Identify which cell holds the provided text, then report its [X, Y] central coordinate. 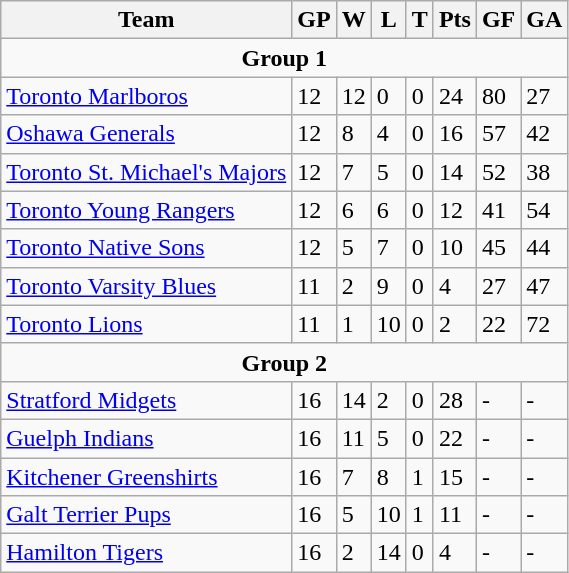
Hamilton Tigers [146, 553]
28 [454, 400]
47 [544, 286]
W [354, 20]
Group 2 [284, 362]
Team [146, 20]
Pts [454, 20]
Toronto Native Sons [146, 248]
44 [544, 248]
GP [314, 20]
Toronto Marlboros [146, 96]
Stratford Midgets [146, 400]
72 [544, 324]
Toronto Young Rangers [146, 210]
Kitchener Greenshirts [146, 477]
45 [498, 248]
T [420, 20]
9 [388, 286]
Toronto Lions [146, 324]
GA [544, 20]
15 [454, 477]
Group 1 [284, 58]
24 [454, 96]
52 [498, 172]
L [388, 20]
38 [544, 172]
Guelph Indians [146, 438]
57 [498, 134]
Toronto Varsity Blues [146, 286]
54 [544, 210]
Oshawa Generals [146, 134]
GF [498, 20]
80 [498, 96]
Toronto St. Michael's Majors [146, 172]
42 [544, 134]
41 [498, 210]
Galt Terrier Pups [146, 515]
